Output the (X, Y) coordinate of the center of the cell containing the given text.  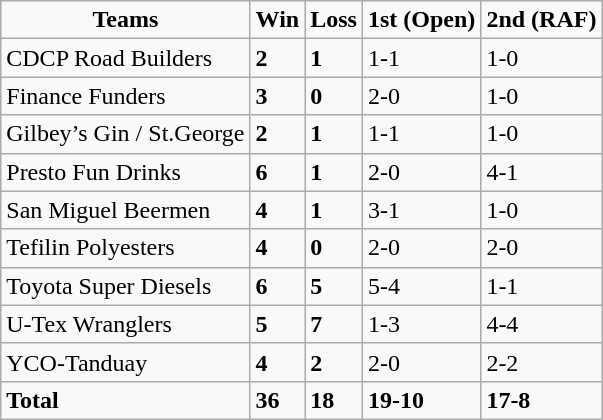
5-4 (421, 286)
Toyota Super Diesels (126, 286)
1st (Open) (421, 20)
U-Tex Wranglers (126, 324)
17-8 (542, 400)
Finance Funders (126, 96)
Tefilin Polyesters (126, 248)
3 (278, 96)
CDCP Road Builders (126, 58)
4-1 (542, 172)
Total (126, 400)
2-2 (542, 362)
36 (278, 400)
7 (334, 324)
Presto Fun Drinks (126, 172)
Loss (334, 20)
1-3 (421, 324)
YCO-Tanduay (126, 362)
18 (334, 400)
Teams (126, 20)
Gilbey’s Gin / St.George (126, 134)
19-10 (421, 400)
San Miguel Beermen (126, 210)
2nd (RAF) (542, 20)
Win (278, 20)
3-1 (421, 210)
4-4 (542, 324)
